Locate the cell with the specified text and output its (x, y) center coordinate. 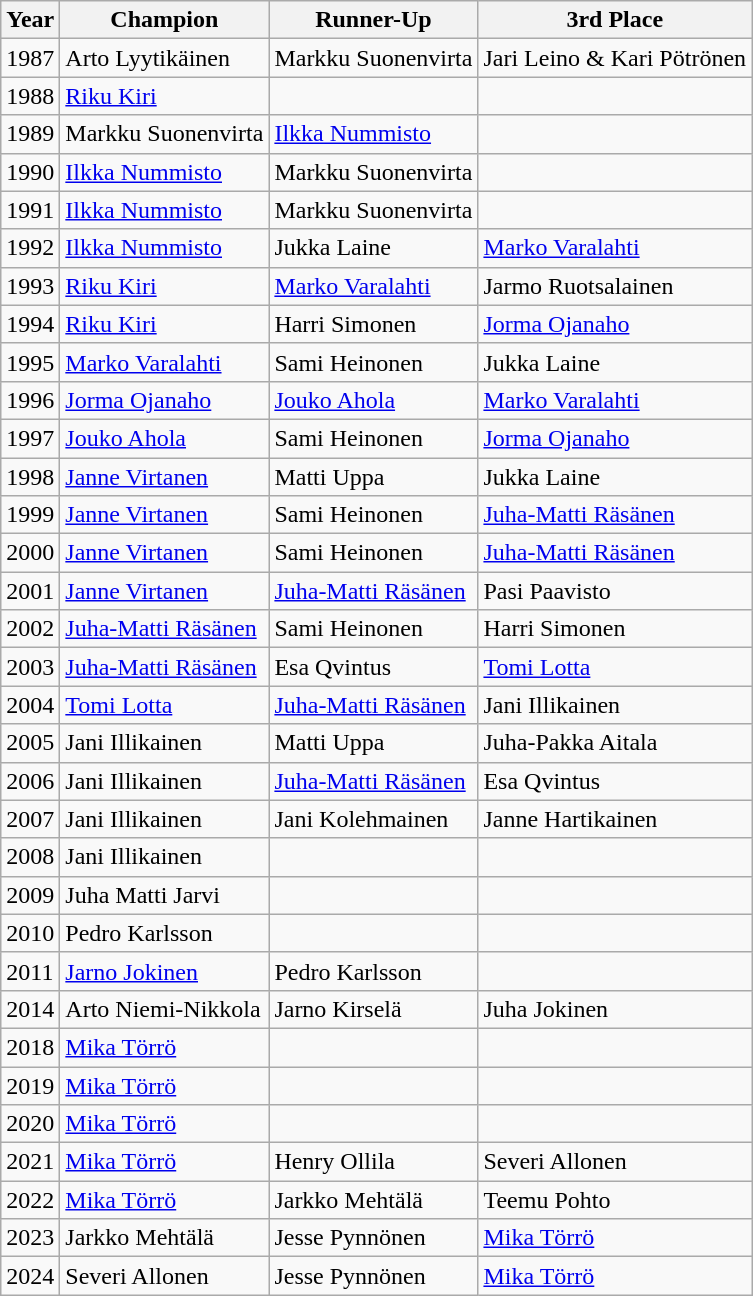
2009 (30, 895)
Jarno Kirselä (374, 1009)
Jarmo Ruotsalainen (615, 286)
2008 (30, 857)
Pasi Paavisto (615, 591)
1999 (30, 515)
1997 (30, 438)
1994 (30, 324)
1990 (30, 172)
Teemu Pohto (615, 1200)
1988 (30, 96)
Janne Hartikainen (615, 819)
2019 (30, 1085)
2010 (30, 933)
Champion (164, 20)
Runner-Up (374, 20)
2002 (30, 629)
1992 (30, 248)
1993 (30, 286)
2003 (30, 667)
2014 (30, 1009)
Jani Kolehmainen (374, 819)
Henry Ollila (374, 1162)
2005 (30, 743)
Juha Matti Jarvi (164, 895)
1998 (30, 477)
2004 (30, 705)
2020 (30, 1124)
1987 (30, 58)
2011 (30, 971)
2022 (30, 1200)
1991 (30, 210)
2006 (30, 781)
Jarno Jokinen (164, 971)
1989 (30, 134)
2018 (30, 1047)
2000 (30, 553)
Arto Lyytikäinen (164, 58)
1996 (30, 400)
Juha Jokinen (615, 1009)
2007 (30, 819)
Juha-Pakka Aitala (615, 743)
2001 (30, 591)
3rd Place (615, 20)
2024 (30, 1276)
2021 (30, 1162)
Year (30, 20)
Arto Niemi-Nikkola (164, 1009)
2023 (30, 1238)
Jari Leino & Kari Pötrönen (615, 58)
1995 (30, 362)
